Scan for the cell matching the given text and deliver its (x, y) coordinate at center. 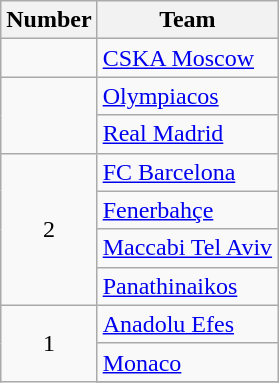
Real Madrid (187, 134)
Anadolu Efes (187, 324)
Team (187, 20)
1 (49, 343)
Monaco (187, 362)
Number (49, 20)
2 (49, 229)
Maccabi Tel Aviv (187, 248)
Olympiacos (187, 96)
Panathinaikos (187, 286)
CSKA Moscow (187, 58)
FC Barcelona (187, 172)
Fenerbahçe (187, 210)
